For the text-containing cell, return its midpoint in (x, y) coordinate format. 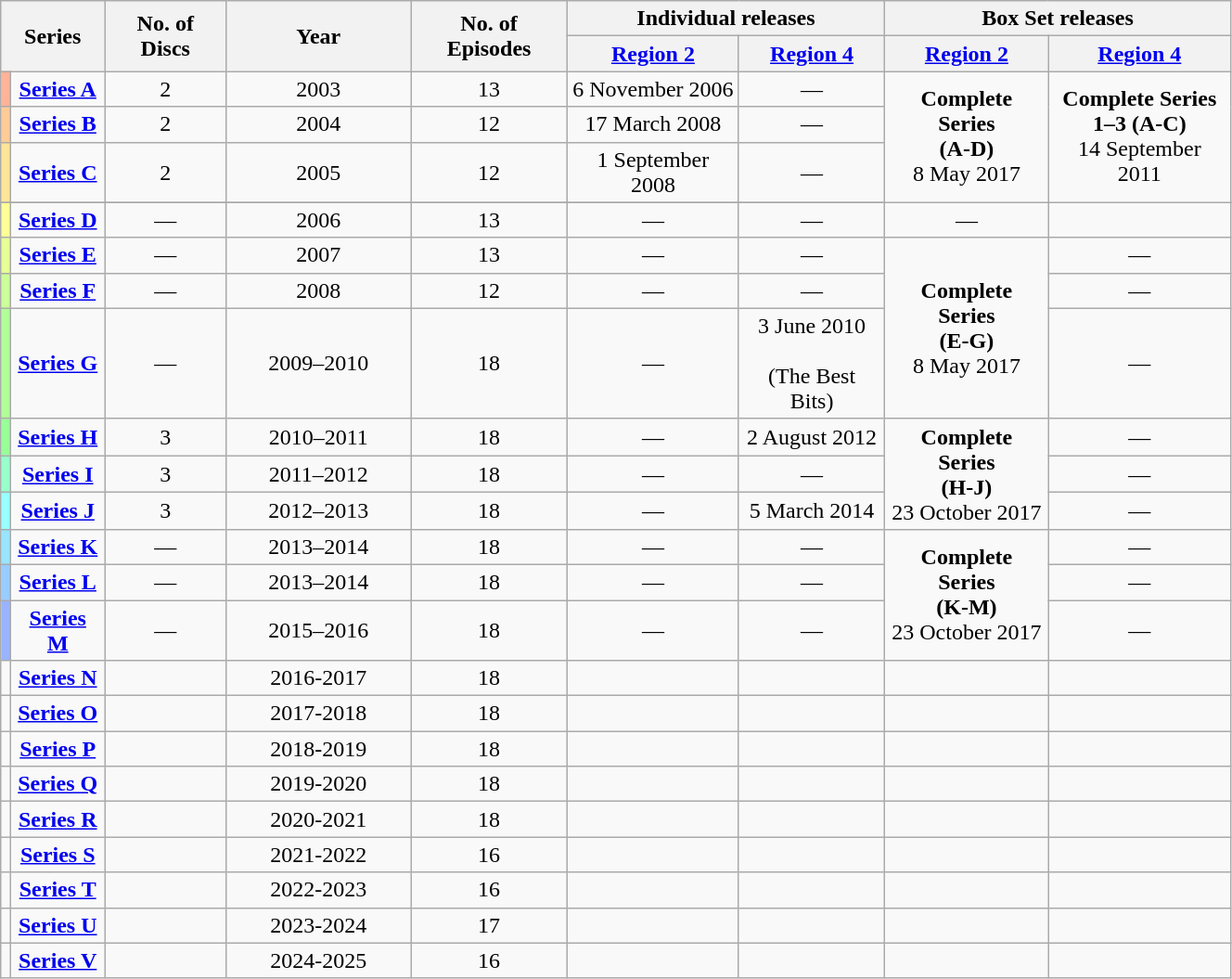
3 June 2010 (The Best Bits) (811, 364)
Year (319, 36)
No. of Episodes (490, 36)
2024-2025 (319, 960)
1 September 2008 (653, 173)
2020-2021 (319, 819)
Series V (58, 960)
Complete Series (E-G)8 May 2017 (967, 328)
17 (490, 925)
2011–2012 (319, 474)
2023-2024 (319, 925)
2005 (319, 173)
5 March 2014 (811, 511)
Complete Series (H-J)23 October 2017 (967, 473)
2007 (319, 255)
Series U (58, 925)
Series L (58, 582)
2015–2016 (319, 629)
Series O (58, 714)
Series E (58, 255)
Series C (58, 173)
Series M (58, 629)
Series H (58, 437)
2016-2017 (319, 678)
Series A (58, 89)
6 November 2006 (653, 89)
2022-2023 (319, 890)
2004 (319, 124)
2012–2013 (319, 511)
Series J (58, 511)
No. of Discs (165, 36)
Series P (58, 749)
Series N (58, 678)
Series I (58, 474)
2003 (319, 89)
Complete Series (K-M)23 October 2017 (967, 594)
2017-2018 (319, 714)
Series T (58, 890)
Series S (58, 855)
2006 (319, 220)
Series B (58, 124)
Complete Series 1–3 (A-C)14 September 2011 (1139, 137)
Series R (58, 819)
Box Set releases (1058, 19)
2019-2020 (319, 784)
2018-2019 (319, 749)
Series K (58, 547)
2021-2022 (319, 855)
Series F (58, 290)
Complete Series (A-D)8 May 2017 (967, 137)
17 March 2008 (653, 124)
2 August 2012 (811, 437)
2010–2011 (319, 437)
Series (53, 36)
2008 (319, 290)
Series D (58, 220)
2009–2010 (319, 364)
Series Q (58, 784)
Series G (58, 364)
Individual releases (725, 19)
